Extract the [X, Y] coordinate from the center of the cell holding the provided text.  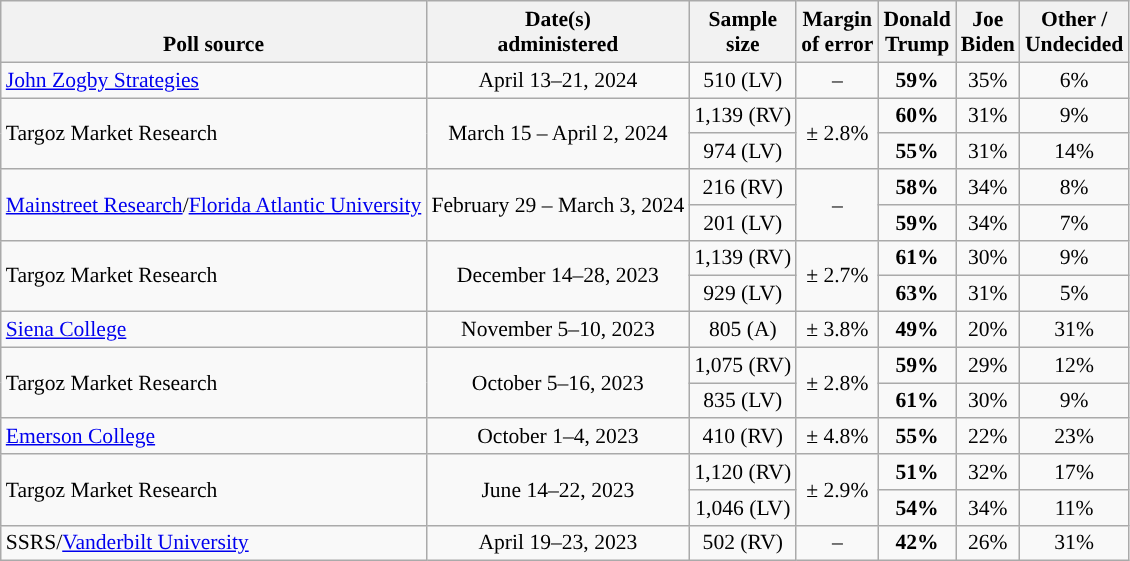
410 (RV) [742, 437]
March 15 – April 2, 2024 [558, 134]
Samplesize [742, 32]
835 (LV) [742, 401]
23% [1074, 437]
November 5–10, 2023 [558, 330]
216 (RV) [742, 187]
October 1–4, 2023 [558, 437]
December 14–28, 2023 [558, 276]
April 19–23, 2023 [558, 543]
Other /Undecided [1074, 32]
± 3.8% [837, 330]
42% [916, 543]
974 (LV) [742, 152]
June 14–22, 2023 [558, 490]
929 (LV) [742, 294]
54% [916, 508]
± 2.7% [837, 276]
51% [916, 472]
1,120 (RV) [742, 472]
35% [988, 80]
Mainstreet Research/Florida Atlantic University [214, 204]
Siena College [214, 330]
February 29 – March 3, 2024 [558, 204]
32% [988, 472]
26% [988, 543]
± 4.8% [837, 437]
Marginof error [837, 32]
49% [916, 330]
29% [988, 365]
20% [988, 330]
6% [1074, 80]
14% [1074, 152]
October 5–16, 2023 [558, 382]
Date(s)administered [558, 32]
1,046 (LV) [742, 508]
510 (LV) [742, 80]
201 (LV) [742, 223]
7% [1074, 223]
1,075 (RV) [742, 365]
502 (RV) [742, 543]
63% [916, 294]
60% [916, 116]
± 2.9% [837, 490]
April 13–21, 2024 [558, 80]
8% [1074, 187]
JoeBiden [988, 32]
805 (A) [742, 330]
5% [1074, 294]
58% [916, 187]
17% [1074, 472]
DonaldTrump [916, 32]
Emerson College [214, 437]
SSRS/Vanderbilt University [214, 543]
12% [1074, 365]
John Zogby Strategies [214, 80]
Poll source [214, 32]
22% [988, 437]
11% [1074, 508]
